Return the [X, Y] coordinate for the center point of the cell that contains the specified text.  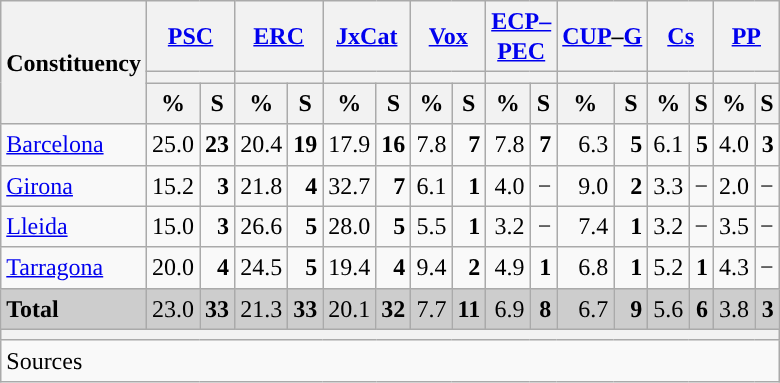
28.0 [350, 226]
6.9 [508, 308]
26.6 [262, 226]
15.2 [172, 186]
20.1 [350, 308]
32.7 [350, 186]
ECP–PEC [522, 36]
6.8 [586, 268]
20.4 [262, 144]
JxCat [367, 36]
3.8 [734, 308]
3.5 [734, 226]
5.6 [668, 308]
CUP–G [602, 36]
25.0 [172, 144]
Barcelona [74, 144]
4.9 [508, 268]
16 [394, 144]
9.4 [432, 268]
Sources [390, 360]
6.7 [586, 308]
11 [469, 308]
9 [631, 308]
19.4 [350, 268]
7.7 [432, 308]
Lleida [74, 226]
17.9 [350, 144]
Girona [74, 186]
Constituency [74, 62]
4.3 [734, 268]
21.8 [262, 186]
5.2 [668, 268]
3.3 [668, 186]
PP [746, 36]
7.4 [586, 226]
Total [74, 308]
8 [544, 308]
23 [218, 144]
24.5 [262, 268]
9.0 [586, 186]
19 [306, 144]
2.0 [734, 186]
Vox [448, 36]
6 [702, 308]
PSC [190, 36]
ERC [279, 36]
20.0 [172, 268]
15.0 [172, 226]
6.3 [586, 144]
21.3 [262, 308]
5.5 [432, 226]
Tarragona [74, 268]
Cs [681, 36]
23.0 [172, 308]
32 [394, 308]
